Detect which cell encompasses the target text, then output its (x, y) center coordinate. 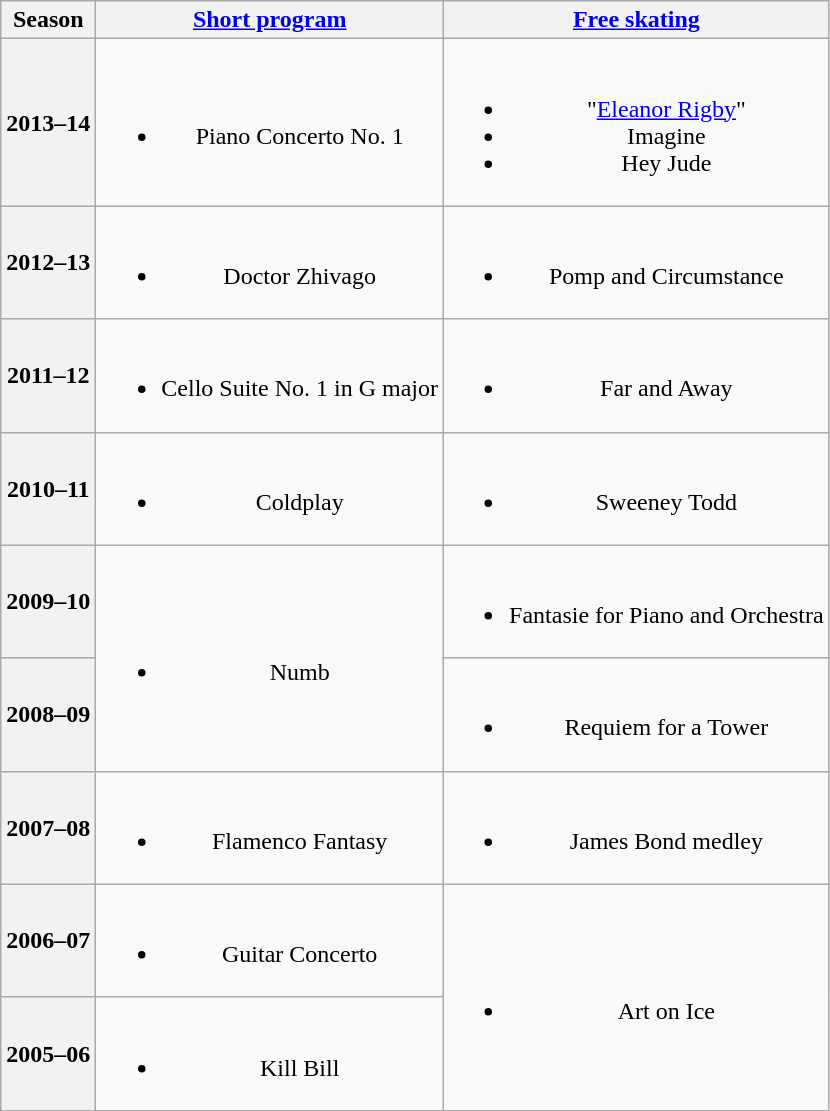
"Eleanor Rigby" Imagine Hey Jude (637, 122)
Fantasie for Piano and Orchestra (637, 602)
Numb (270, 658)
Guitar Concerto (270, 940)
2005–06 (48, 1054)
2011–12 (48, 376)
James Bond medley (637, 828)
2006–07 (48, 940)
2012–13 (48, 262)
Season (48, 20)
Free skating (637, 20)
Cello Suite No. 1 in G major (270, 376)
Far and Away (637, 376)
Piano Concerto No. 1 (270, 122)
Short program (270, 20)
2009–10 (48, 602)
2010–11 (48, 488)
2013–14 (48, 122)
Flamenco Fantasy (270, 828)
2008–09 (48, 714)
2007–08 (48, 828)
Sweeney Todd (637, 488)
Coldplay (270, 488)
Pomp and Circumstance (637, 262)
Doctor Zhivago (270, 262)
Requiem for a Tower (637, 714)
Kill Bill (270, 1054)
Art on Ice (637, 997)
